From the cell containing the given text, extract its center point as [X, Y] coordinate. 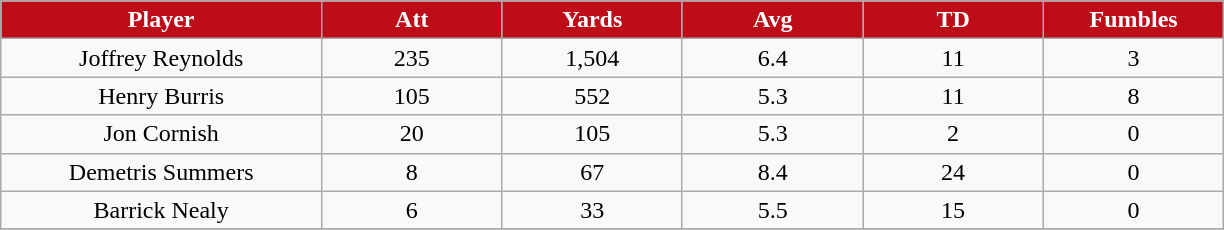
Jon Cornish [162, 134]
235 [412, 58]
3 [1134, 58]
1,504 [592, 58]
TD [953, 20]
Fumbles [1134, 20]
2 [953, 134]
20 [412, 134]
6 [412, 210]
Yards [592, 20]
67 [592, 172]
Demetris Summers [162, 172]
552 [592, 96]
33 [592, 210]
5.5 [772, 210]
Henry Burris [162, 96]
Att [412, 20]
Barrick Nealy [162, 210]
6.4 [772, 58]
15 [953, 210]
24 [953, 172]
Joffrey Reynolds [162, 58]
Avg [772, 20]
Player [162, 20]
8.4 [772, 172]
